Identify which cell holds the provided text, then report its (x, y) central coordinate. 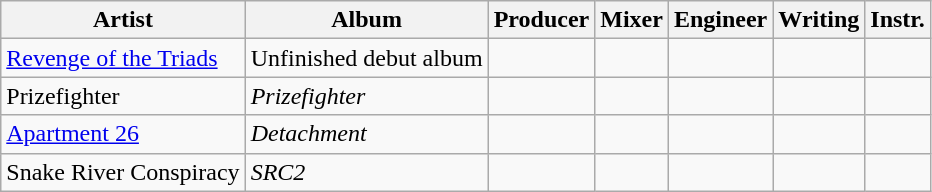
SRC2 (366, 172)
Revenge of the Triads (123, 58)
Mixer (632, 20)
Detachment (366, 134)
Engineer (720, 20)
Album (366, 20)
Snake River Conspiracy (123, 172)
Producer (542, 20)
Artist (123, 20)
Apartment 26 (123, 134)
Unfinished debut album (366, 58)
Writing (819, 20)
Instr. (898, 20)
